For the text-containing cell, return its midpoint in [x, y] coordinate format. 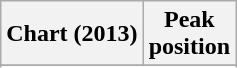
Chart (2013) [72, 34]
Peakposition [189, 34]
